Locate the cell with the specified text and output its [x, y] center coordinate. 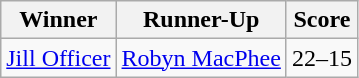
22–15 [322, 58]
Robyn MacPhee [201, 58]
Score [322, 20]
Jill Officer [58, 58]
Runner-Up [201, 20]
Winner [58, 20]
